Identify which cell holds the provided text, then report its (X, Y) central coordinate. 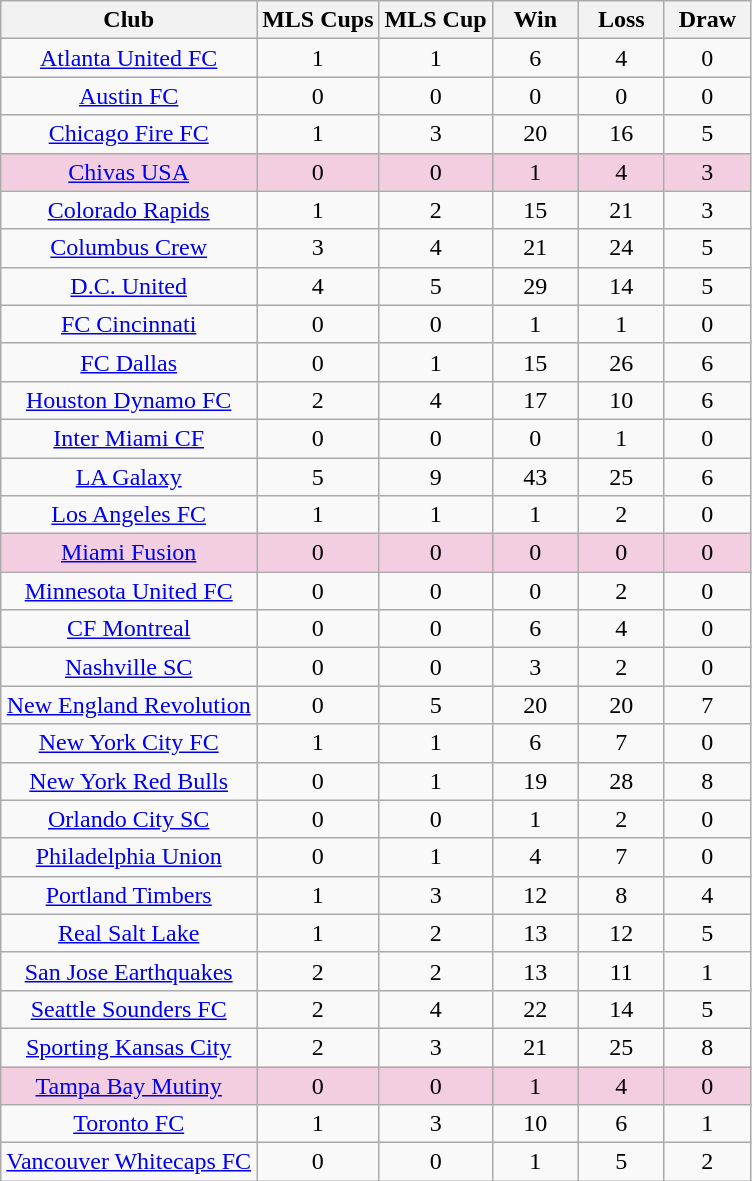
MLS Cup (436, 20)
Philadelphia Union (129, 857)
D.C. United (129, 286)
19 (535, 781)
Orlando City SC (129, 819)
Atlanta United FC (129, 58)
16 (621, 134)
Chicago Fire FC (129, 134)
Win (535, 20)
17 (535, 400)
Loss (621, 20)
Portland Timbers (129, 895)
43 (535, 477)
26 (621, 362)
Austin FC (129, 96)
9 (436, 477)
Tampa Bay Mutiny (129, 1085)
Real Salt Lake (129, 933)
28 (621, 781)
FC Dallas (129, 362)
Vancouver Whitecaps FC (129, 1162)
CF Montreal (129, 629)
Houston Dynamo FC (129, 400)
San Jose Earthquakes (129, 971)
Inter Miami CF (129, 438)
22 (535, 1009)
Los Angeles FC (129, 515)
Draw (707, 20)
FC Cincinnati (129, 324)
MLS Cups (318, 20)
24 (621, 248)
Nashville SC (129, 667)
New York Red Bulls (129, 781)
Minnesota United FC (129, 591)
Miami Fusion (129, 553)
11 (621, 971)
New England Revolution (129, 705)
Columbus Crew (129, 248)
29 (535, 286)
Chivas USA (129, 172)
Seattle Sounders FC (129, 1009)
Sporting Kansas City (129, 1047)
Toronto FC (129, 1124)
LA Galaxy (129, 477)
Colorado Rapids (129, 210)
Club (129, 20)
New York City FC (129, 743)
